Find where the given text appears and provide that cell's center as (x, y) coordinate. 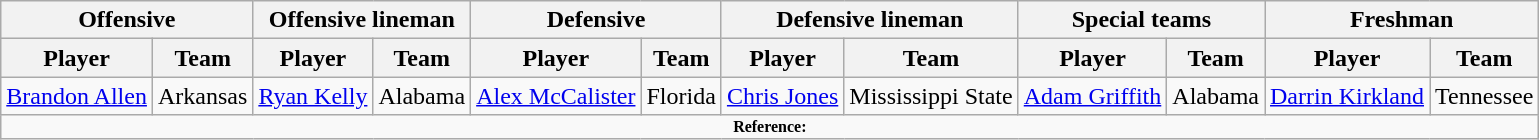
Special teams (1141, 20)
Reference: (770, 127)
Freshman (1401, 20)
Defensive lineman (870, 20)
Adam Griffith (1092, 96)
Arkansas (202, 96)
Florida (681, 96)
Chris Jones (782, 96)
Brandon Allen (77, 96)
Offensive (127, 20)
Ryan Kelly (313, 96)
Defensive (596, 20)
Mississippi State (931, 96)
Alex McCalister (556, 96)
Offensive lineman (362, 20)
Tennessee (1484, 96)
Darrin Kirkland (1346, 96)
